Determine the [X, Y] coordinate at the center of the cell enclosing the given text.  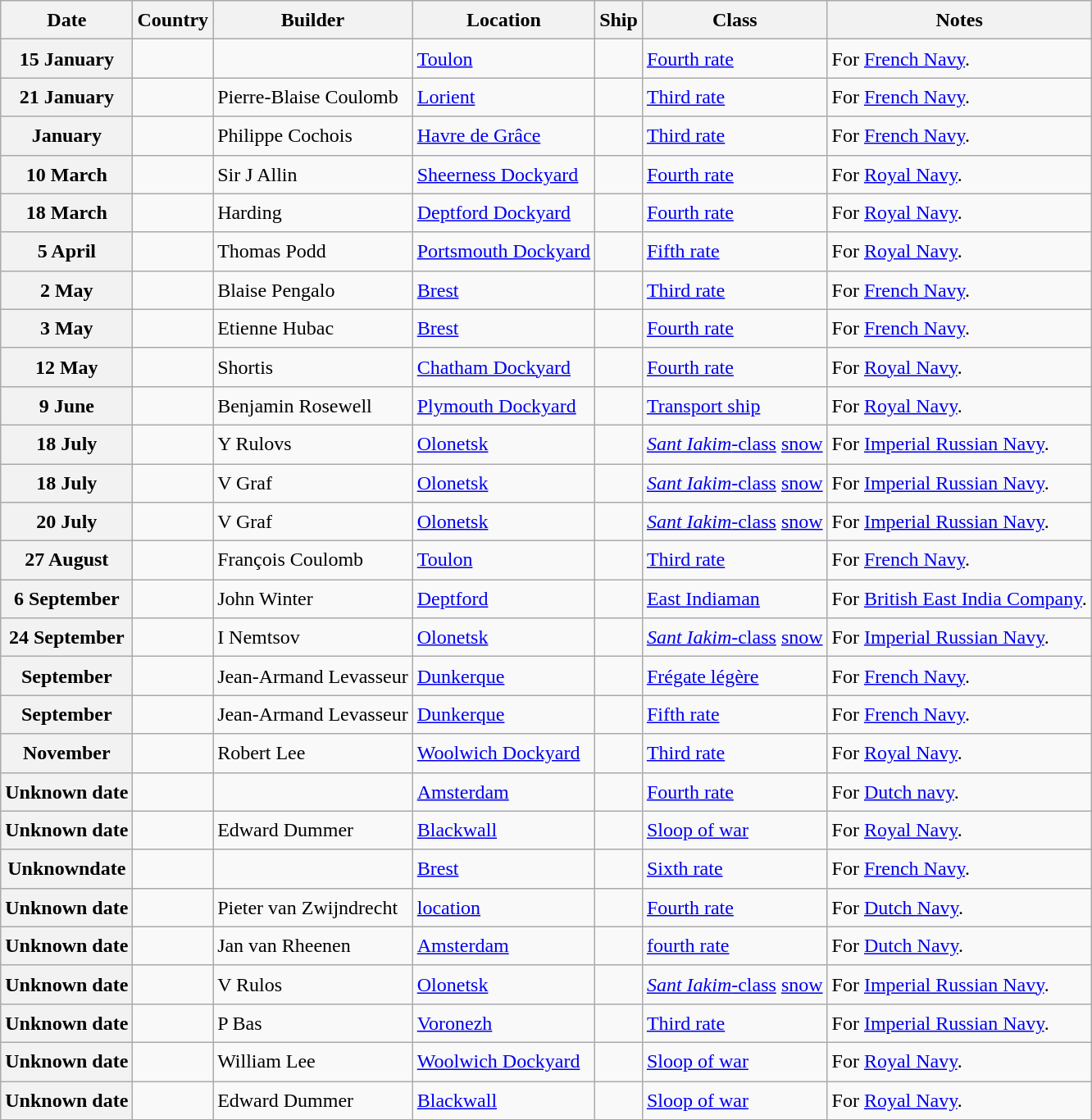
Robert Lee [313, 753]
Shortis [313, 367]
Sixth rate [735, 869]
Chatham Dockyard [503, 367]
Frégate légère [735, 676]
Pierre-Blaise Coulomb [313, 97]
21 January [67, 97]
Unknowndate [67, 869]
Portsmouth Dockyard [503, 251]
Location [503, 20]
Philippe Cochois [313, 136]
Date [67, 20]
Class [735, 20]
Etienne Hubac [313, 328]
2 May [67, 290]
John Winter [313, 599]
Lorient [503, 97]
Voronezh [503, 1023]
Deptford [503, 599]
20 July [67, 521]
Notes [959, 20]
Deptford Dockyard [503, 213]
18 March [67, 213]
Thomas Podd [313, 251]
5 April [67, 251]
Sheerness Dockyard [503, 174]
location [503, 907]
Country [173, 20]
Blaise Pengalo [313, 290]
Builder [313, 20]
Transport ship [735, 405]
I Nemtsov [313, 638]
3 May [67, 328]
Plymouth Dockyard [503, 405]
Havre de Grâce [503, 136]
15 January [67, 59]
Ship [619, 20]
27 August [67, 561]
January [67, 136]
William Lee [313, 1061]
For British East India Company. [959, 599]
Y Rulovs [313, 444]
Benjamin Rosewell [313, 405]
V Rulos [313, 984]
6 September [67, 599]
Harding [313, 213]
10 March [67, 174]
24 September [67, 638]
Pieter van Zwijndrecht [313, 907]
East Indiaman [735, 599]
12 May [67, 367]
For Dutch navy. [959, 792]
Sir J Allin [313, 174]
Jan van Rheenen [313, 946]
fourth rate [735, 946]
François Coulomb [313, 561]
November [67, 753]
P Bas [313, 1023]
9 June [67, 405]
